Detect which cell encompasses the target text, then output its (x, y) center coordinate. 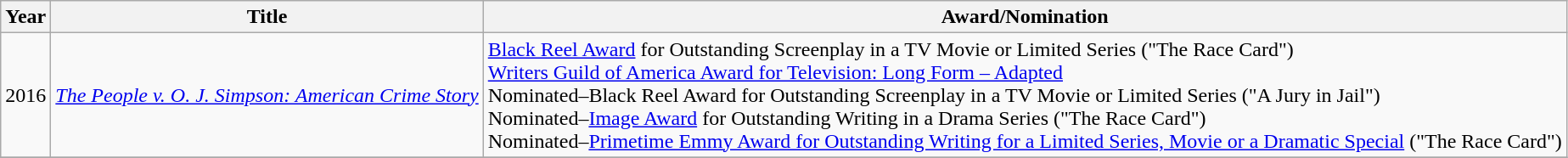
The People v. O. J. Simpson: American Crime Story (267, 95)
Award/Nomination (1025, 17)
Year (25, 17)
2016 (25, 95)
Title (267, 17)
